Return [x, y] of the center of cell containing provided text 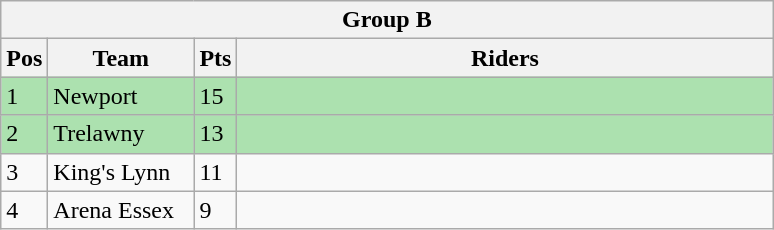
2 [24, 134]
4 [24, 210]
3 [24, 172]
Arena Essex [121, 210]
13 [216, 134]
Group B [387, 20]
Trelawny [121, 134]
King's Lynn [121, 172]
1 [24, 96]
Pts [216, 58]
Riders [505, 58]
11 [216, 172]
9 [216, 210]
Team [121, 58]
Pos [24, 58]
Newport [121, 96]
15 [216, 96]
